Search for the cell housing the specified text and yield its [X, Y] center coordinate. 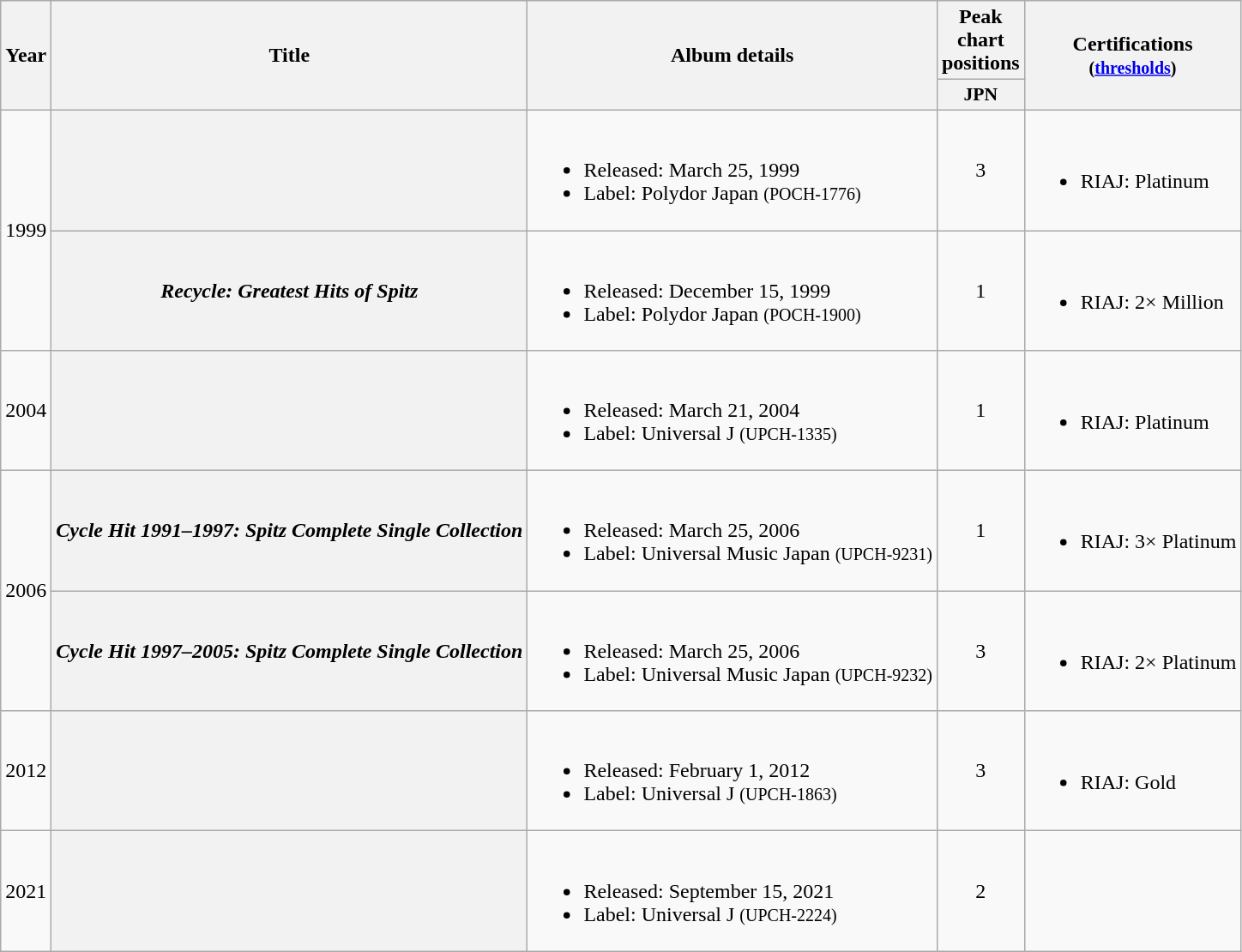
Released: December 15, 1999Label: Polydor Japan (POCH-1900) [733, 290]
RIAJ: 3× Platinum [1132, 531]
2 [980, 891]
2006 [26, 591]
Certifications(thresholds) [1132, 56]
Album details [733, 56]
JPN [980, 95]
Released: September 15, 2021Label: Universal J (UPCH-2224) [733, 891]
RIAJ: 2× Million [1132, 290]
Recycle: Greatest Hits of Spitz [290, 290]
2021 [26, 891]
Released: March 25, 2006Label: Universal Music Japan (UPCH-9231) [733, 531]
Released: March 21, 2004Label: Universal J (UPCH-1335) [733, 411]
Released: March 25, 1999Label: Polydor Japan (POCH-1776) [733, 170]
Year [26, 56]
Cycle Hit 1991–1997: Spitz Complete Single Collection [290, 531]
1999 [26, 230]
Released: March 25, 2006Label: Universal Music Japan (UPCH-9232) [733, 651]
Peak chart positions [980, 40]
Title [290, 56]
2012 [26, 771]
RIAJ: 2× Platinum [1132, 651]
RIAJ: Gold [1132, 771]
Cycle Hit 1997–2005: Spitz Complete Single Collection [290, 651]
Released: February 1, 2012Label: Universal J (UPCH-1863) [733, 771]
2004 [26, 411]
